Detect which cell encompasses the target text, then output its [X, Y] center coordinate. 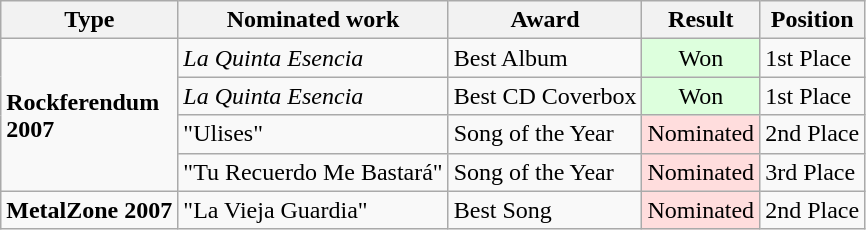
Result [701, 20]
MetalZone 2007 [90, 210]
"Tu Recuerdo Me Bastará" [313, 172]
Nominated work [313, 20]
3rd Place [812, 172]
Best CD Coverbox [545, 96]
Rockferendum2007 [90, 115]
"Ulises" [313, 134]
Best Song [545, 210]
"La Vieja Guardia" [313, 210]
Type [90, 20]
Award [545, 20]
Position [812, 20]
Best Album [545, 58]
